Capture the cell that displays the provided text and extract its (x, y) central coordinate. 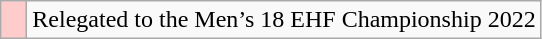
Relegated to the Men’s 18 EHF Championship 2022 (284, 20)
